Output the [X, Y] coordinate of the center of the cell containing the given text.  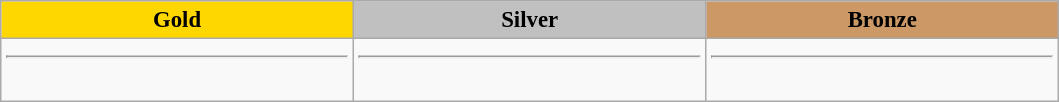
Silver [530, 20]
Bronze [882, 20]
Gold [178, 20]
